For the text-containing cell, return its midpoint in (X, Y) coordinate format. 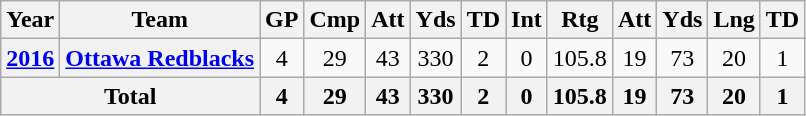
Rtg (580, 20)
Int (527, 20)
Year (30, 20)
GP (282, 20)
2016 (30, 58)
Lng (734, 20)
Cmp (335, 20)
Ottawa Redblacks (160, 58)
Team (160, 20)
Total (130, 96)
